Determine the (x, y) coordinate at the center of the cell enclosing the given text.  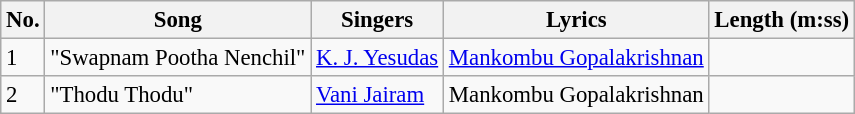
Singers (378, 20)
No. (23, 20)
Length (m:ss) (782, 20)
1 (23, 58)
K. J. Yesudas (378, 58)
"Swapnam Pootha Nenchil" (178, 58)
Lyrics (576, 20)
"Thodu Thodu" (178, 95)
Vani Jairam (378, 95)
Song (178, 20)
2 (23, 95)
